Identify which cell holds the provided text, then report its [X, Y] central coordinate. 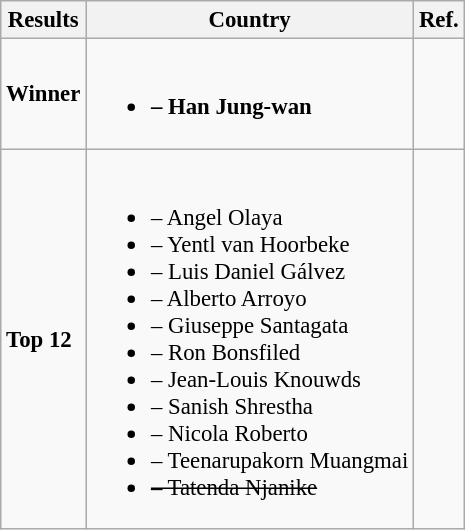
Winner [44, 94]
Ref. [439, 20]
– Han Jung-wan [250, 94]
Country [250, 20]
Results [44, 20]
Top 12 [44, 339]
